Find where the given text appears and provide that cell's center as [x, y] coordinate. 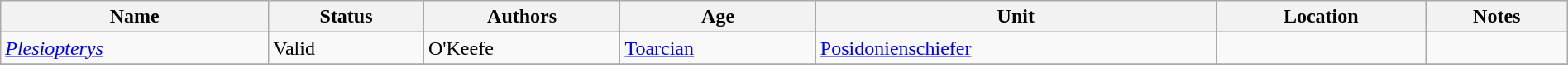
Location [1321, 17]
Valid [347, 48]
Unit [1016, 17]
Plesiopterys [135, 48]
Authors [522, 17]
O'Keefe [522, 48]
Notes [1497, 17]
Name [135, 17]
Posidonienschiefer [1016, 48]
Toarcian [718, 48]
Status [347, 17]
Age [718, 17]
